For the text-containing cell, return its midpoint in [X, Y] coordinate format. 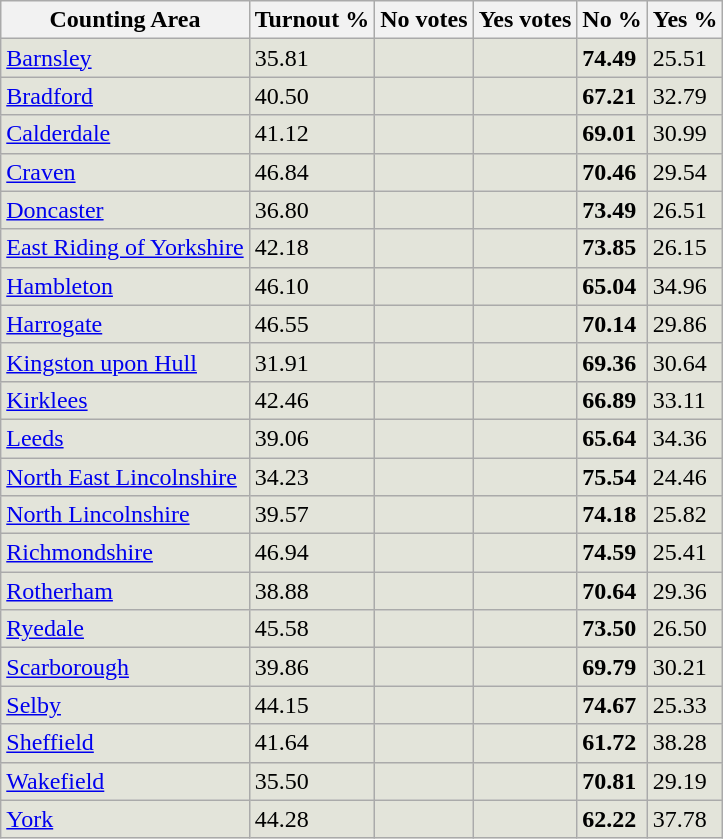
46.55 [312, 324]
67.21 [612, 96]
No % [612, 20]
East Riding of Yorkshire [125, 248]
69.79 [612, 667]
North Lincolnshire [125, 515]
70.14 [612, 324]
25.33 [685, 705]
35.50 [312, 781]
69.01 [612, 134]
Rotherham [125, 591]
Turnout % [312, 20]
41.64 [312, 743]
26.15 [685, 248]
36.80 [312, 210]
65.04 [612, 286]
74.49 [612, 58]
34.36 [685, 438]
73.50 [612, 629]
Selby [125, 705]
41.12 [312, 134]
33.11 [685, 400]
29.54 [685, 172]
46.10 [312, 286]
30.99 [685, 134]
Scarborough [125, 667]
38.28 [685, 743]
Kirklees [125, 400]
65.64 [612, 438]
Ryedale [125, 629]
Hambleton [125, 286]
Richmondshire [125, 553]
29.86 [685, 324]
70.64 [612, 591]
30.21 [685, 667]
75.54 [612, 477]
26.51 [685, 210]
39.06 [312, 438]
25.51 [685, 58]
Doncaster [125, 210]
34.96 [685, 286]
44.15 [312, 705]
Harrogate [125, 324]
62.22 [612, 819]
North East Lincolnshire [125, 477]
26.50 [685, 629]
46.84 [312, 172]
42.18 [312, 248]
38.88 [312, 591]
31.91 [312, 362]
30.64 [685, 362]
73.85 [612, 248]
34.23 [312, 477]
No votes [424, 20]
44.28 [312, 819]
45.58 [312, 629]
25.82 [685, 515]
Yes votes [525, 20]
29.36 [685, 591]
Yes % [685, 20]
73.49 [612, 210]
Calderdale [125, 134]
74.67 [612, 705]
Counting Area [125, 20]
Bradford [125, 96]
74.18 [612, 515]
39.86 [312, 667]
70.46 [612, 172]
35.81 [312, 58]
Leeds [125, 438]
25.41 [685, 553]
46.94 [312, 553]
40.50 [312, 96]
24.46 [685, 477]
Wakefield [125, 781]
Barnsley [125, 58]
29.19 [685, 781]
66.89 [612, 400]
Sheffield [125, 743]
37.78 [685, 819]
70.81 [612, 781]
69.36 [612, 362]
74.59 [612, 553]
32.79 [685, 96]
61.72 [612, 743]
39.57 [312, 515]
42.46 [312, 400]
Kingston upon Hull [125, 362]
Craven [125, 172]
York [125, 819]
